Extract the [X, Y] coordinate from the center of the cell holding the provided text.  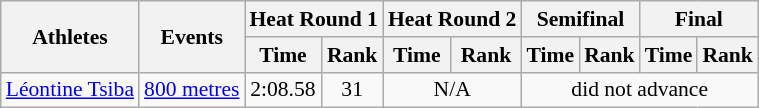
Athletes [70, 36]
N/A [452, 90]
did not advance [639, 90]
Léontine Tsiba [70, 90]
800 metres [192, 90]
Heat Round 2 [452, 19]
Semifinal [580, 19]
Heat Round 1 [313, 19]
2:08.58 [282, 90]
Final [699, 19]
Events [192, 36]
31 [352, 90]
